Determine the (X, Y) coordinate at the center of the cell enclosing the given text.  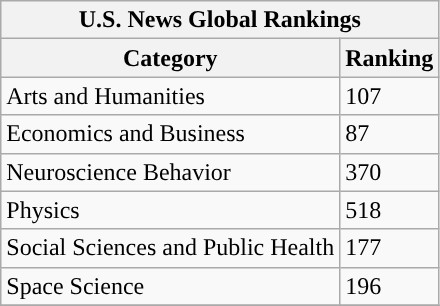
518 (390, 210)
87 (390, 134)
Space Science (170, 286)
Neuroscience Behavior (170, 172)
Ranking (390, 58)
Social Sciences and Public Health (170, 248)
370 (390, 172)
Arts and Humanities (170, 96)
Physics (170, 210)
U.S. News Global Rankings (220, 20)
Category (170, 58)
107 (390, 96)
177 (390, 248)
196 (390, 286)
Economics and Business (170, 134)
